Pinpoint the cell where the given text exists, returning its (X, Y) midpoint coordinate. 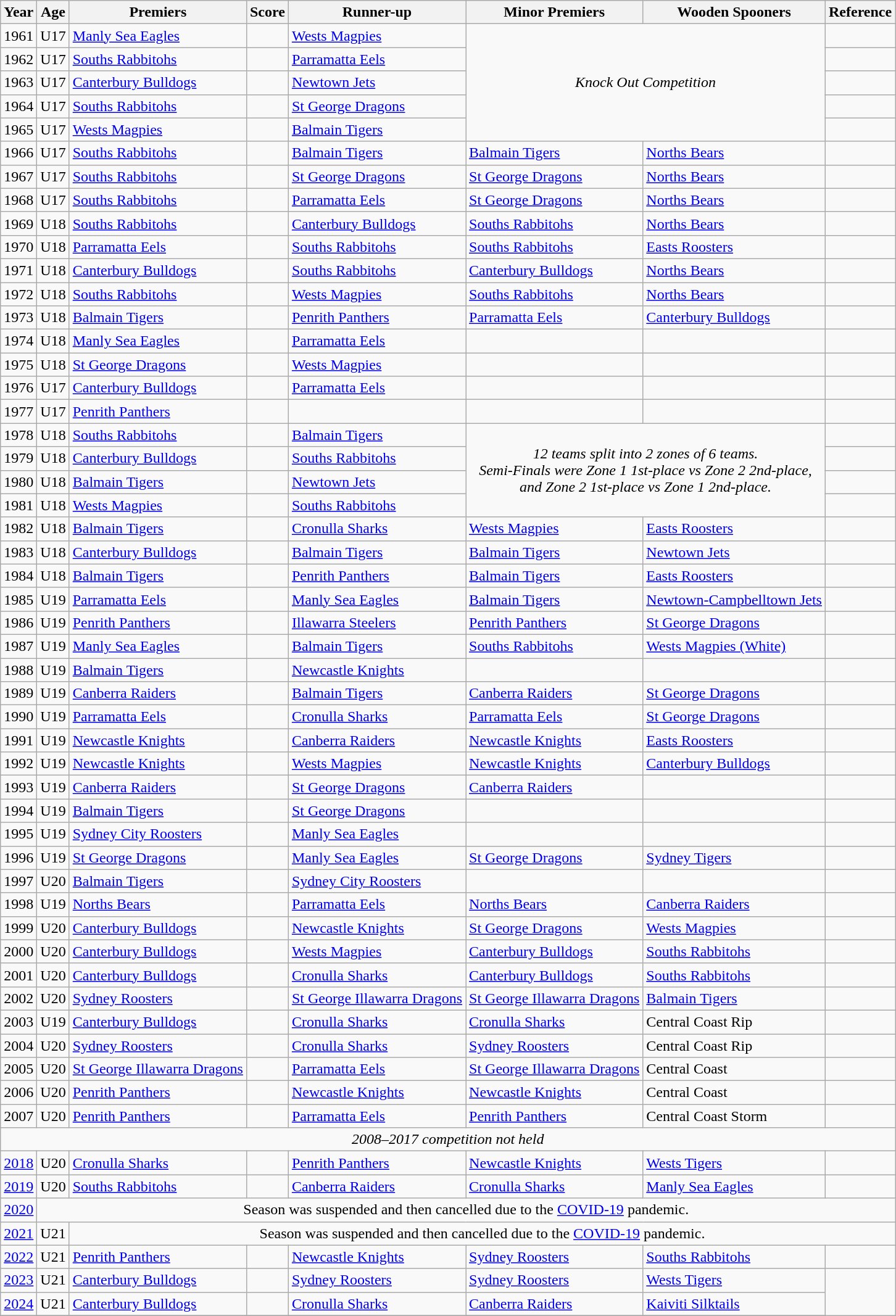
1998 (19, 904)
1977 (19, 412)
1978 (19, 435)
1980 (19, 482)
1996 (19, 858)
2022 (19, 1257)
Knock Out Competition (645, 83)
Age (53, 12)
1972 (19, 294)
Year (19, 12)
1988 (19, 669)
12 teams split into 2 zones of 6 teams. Semi-Finals were Zone 1 1st-place vs Zone 2 2nd-place, and Zone 2 1st-place vs Zone 1 2nd-place. (645, 470)
2003 (19, 1022)
2008–2017 competition not held (448, 1140)
1974 (19, 341)
2007 (19, 1116)
1993 (19, 787)
1971 (19, 270)
Score (267, 12)
1973 (19, 318)
2021 (19, 1233)
2020 (19, 1210)
1991 (19, 740)
1968 (19, 200)
1999 (19, 928)
Minor Premiers (554, 12)
Reference (860, 12)
2024 (19, 1304)
1982 (19, 529)
Wooden Spooners (734, 12)
Newtown-Campbelltown Jets (734, 599)
1967 (19, 176)
1997 (19, 881)
2023 (19, 1280)
2001 (19, 975)
Runner-up (376, 12)
2019 (19, 1186)
Illawarra Steelers (376, 623)
2006 (19, 1093)
2005 (19, 1069)
1970 (19, 247)
2002 (19, 998)
1976 (19, 388)
1984 (19, 576)
2000 (19, 951)
Wests Magpies (White) (734, 646)
1992 (19, 764)
1965 (19, 130)
1962 (19, 59)
1963 (19, 83)
Premiers (158, 12)
1995 (19, 834)
Kaiviti Silktails (734, 1304)
1964 (19, 106)
1979 (19, 458)
1986 (19, 623)
1994 (19, 811)
1981 (19, 505)
2018 (19, 1163)
1961 (19, 36)
1983 (19, 552)
1985 (19, 599)
Sydney Tigers (734, 858)
2004 (19, 1046)
1989 (19, 693)
1990 (19, 717)
Central Coast Storm (734, 1116)
1969 (19, 223)
1987 (19, 646)
1966 (19, 153)
1975 (19, 365)
